Search for the cell housing the specified text and yield its [X, Y] center coordinate. 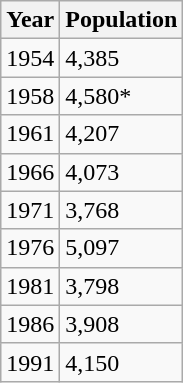
4,580* [122, 96]
Population [122, 20]
3,798 [122, 286]
4,073 [122, 172]
3,908 [122, 324]
4,385 [122, 58]
1976 [30, 248]
1961 [30, 134]
1966 [30, 172]
Year [30, 20]
1971 [30, 210]
4,150 [122, 362]
1986 [30, 324]
3,768 [122, 210]
5,097 [122, 248]
4,207 [122, 134]
1981 [30, 286]
1954 [30, 58]
1958 [30, 96]
1991 [30, 362]
